Pinpoint the cell where the given text exists, returning its [x, y] midpoint coordinate. 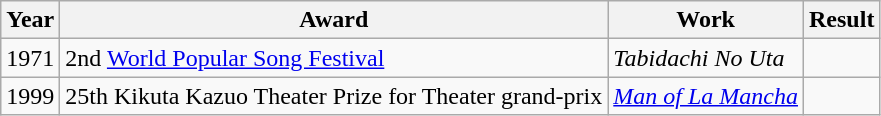
Year [30, 20]
Man of La Mancha [706, 96]
Tabidachi No Uta [706, 58]
1999 [30, 96]
Award [334, 20]
2nd World Popular Song Festival [334, 58]
1971 [30, 58]
Result [842, 20]
25th Kikuta Kazuo Theater Prize for Theater grand-prix [334, 96]
Work [706, 20]
